Detect which cell encompasses the target text, then output its (X, Y) center coordinate. 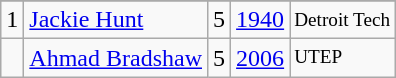
Jackie Hunt (116, 20)
1 (12, 20)
2006 (260, 58)
1940 (260, 20)
Detroit Tech (342, 20)
Ahmad Bradshaw (116, 58)
UTEP (342, 58)
